Detect which cell encompasses the target text, then output its (X, Y) center coordinate. 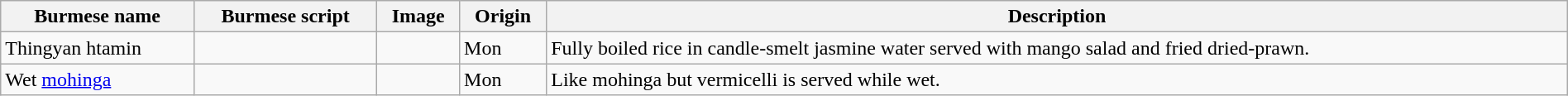
Wet mohinga (98, 79)
Burmese script (284, 17)
Burmese name (98, 17)
Thingyan htamin (98, 48)
Origin (503, 17)
Like mohinga but vermicelli is served while wet. (1057, 79)
Fully boiled rice in candle-smelt jasmine water served with mango salad and fried dried-prawn. (1057, 48)
Description (1057, 17)
Image (418, 17)
